Capture the cell that displays the provided text and extract its [x, y] central coordinate. 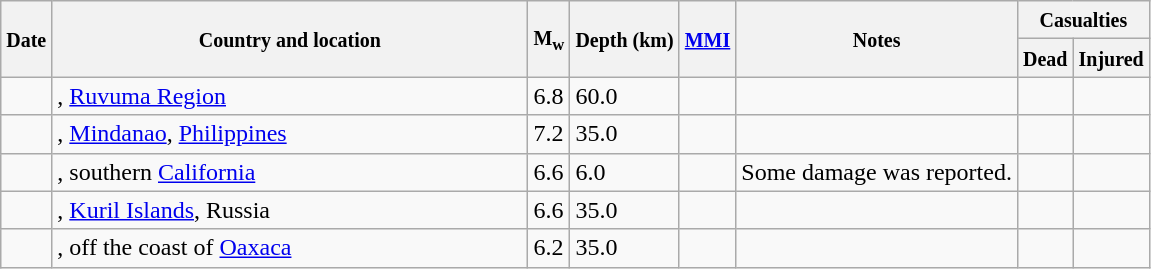
60.0 [624, 96]
6.2 [549, 248]
Depth (km) [624, 39]
, Mindanao, Philippines [290, 134]
Casualties [1083, 20]
Injured [1111, 58]
6.0 [624, 172]
, off the coast of Oaxaca [290, 248]
Notes [877, 39]
Mw [549, 39]
Dead [1045, 58]
, southern California [290, 172]
Date [26, 39]
, Ruvuma Region [290, 96]
7.2 [549, 134]
6.8 [549, 96]
Country and location [290, 39]
MMI [708, 39]
Some damage was reported. [877, 172]
, Kuril Islands, Russia [290, 210]
